Pinpoint the cell where the given text exists, returning its [x, y] midpoint coordinate. 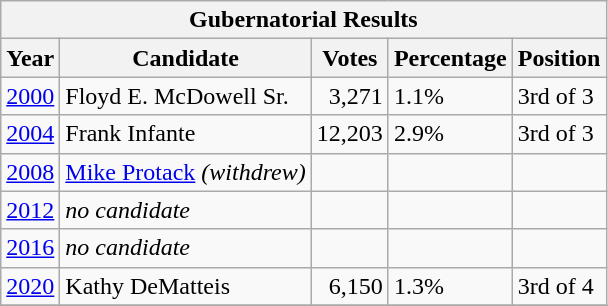
Year [30, 58]
Votes [350, 58]
Kathy DeMatteis [186, 286]
2016 [30, 248]
Gubernatorial Results [304, 20]
6,150 [350, 286]
Percentage [450, 58]
3,271 [350, 96]
1.1% [450, 96]
2.9% [450, 134]
1.3% [450, 286]
2000 [30, 96]
12,203 [350, 134]
Mike Protack (withdrew) [186, 172]
Frank Infante [186, 134]
Floyd E. McDowell Sr. [186, 96]
3rd of 4 [559, 286]
2012 [30, 210]
2008 [30, 172]
2004 [30, 134]
2020 [30, 286]
Candidate [186, 58]
Position [559, 58]
